Locate the cell with the specified text and output its (x, y) center coordinate. 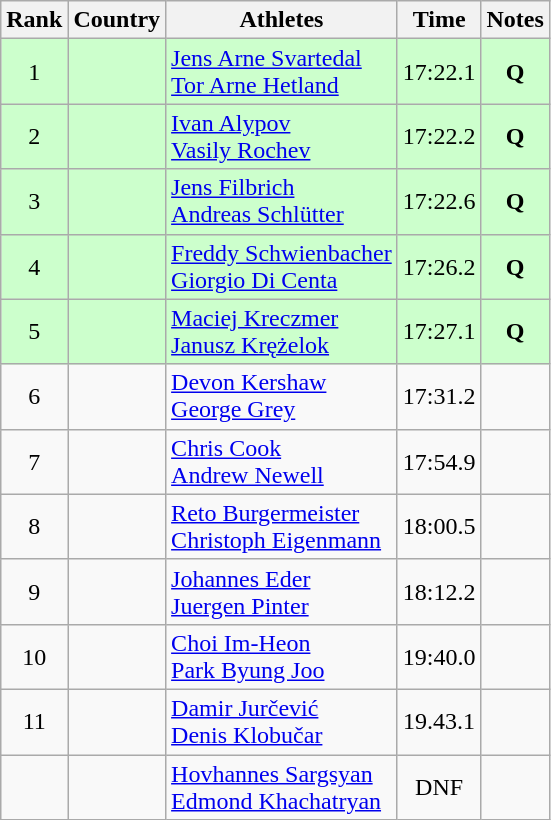
17:22.6 (439, 202)
Ivan Alypov Vasily Rochev (282, 136)
Time (439, 20)
6 (34, 396)
8 (34, 526)
17:26.2 (439, 266)
17:54.9 (439, 462)
Freddy Schwienbacher Giorgio Di Centa (282, 266)
10 (34, 656)
17:22.1 (439, 72)
9 (34, 592)
Athletes (282, 20)
Notes (515, 20)
Choi Im-Heon Park Byung Joo (282, 656)
7 (34, 462)
Devon Kershaw George Grey (282, 396)
11 (34, 722)
4 (34, 266)
18:12.2 (439, 592)
17:31.2 (439, 396)
3 (34, 202)
19.43.1 (439, 722)
Chris Cook Andrew Newell (282, 462)
1 (34, 72)
2 (34, 136)
Reto Burgermeister Christoph Eigenmann (282, 526)
DNF (439, 786)
17:27.1 (439, 332)
Country (117, 20)
Jens Filbrich Andreas Schlütter (282, 202)
Rank (34, 20)
17:22.2 (439, 136)
Maciej Kreczmer Janusz Krężelok (282, 332)
Damir Jurčević Denis Klobučar (282, 722)
18:00.5 (439, 526)
Hovhannes Sargsyan Edmond Khachatryan (282, 786)
Johannes Eder Juergen Pinter (282, 592)
Jens Arne Svartedal Tor Arne Hetland (282, 72)
19:40.0 (439, 656)
5 (34, 332)
